Determine the [X, Y] coordinate at the center of the cell enclosing the given text.  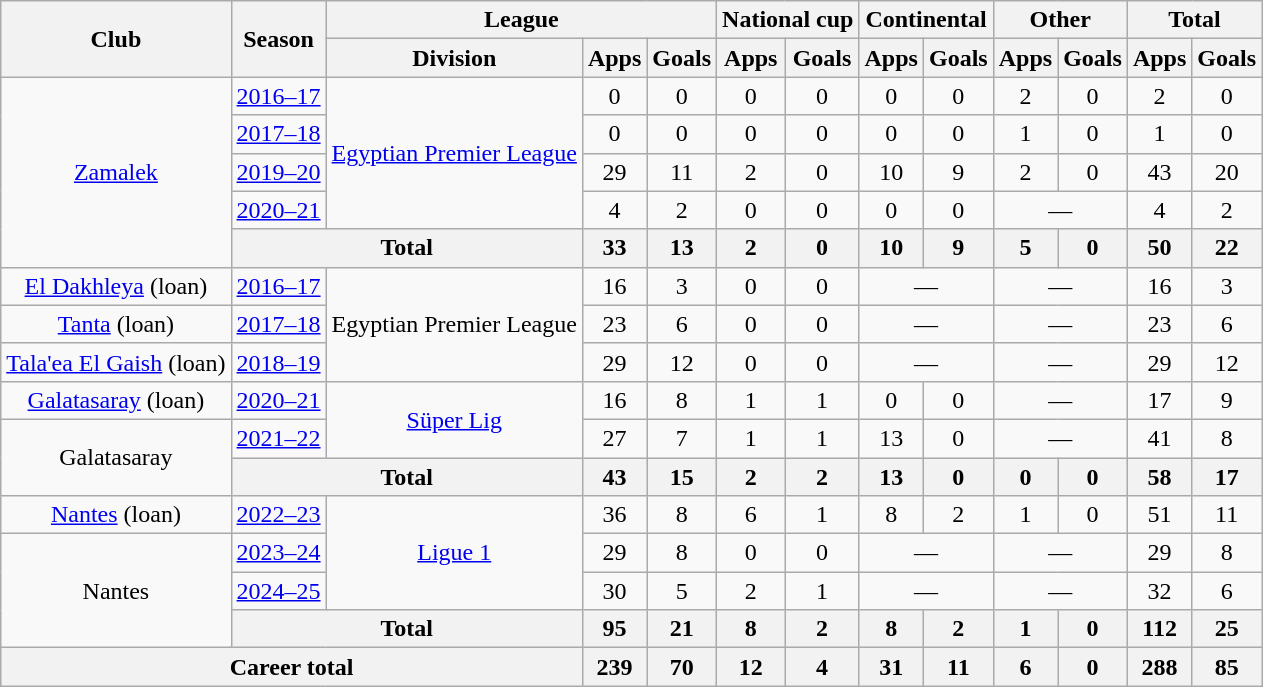
Nantes [116, 591]
El Dakhleya (loan) [116, 286]
22 [1227, 248]
15 [682, 477]
2024–25 [278, 591]
20 [1227, 172]
70 [682, 667]
2018–19 [278, 362]
51 [1159, 515]
33 [614, 248]
2023–24 [278, 553]
National cup [788, 20]
Division [454, 58]
288 [1159, 667]
League [521, 20]
Career total [292, 667]
Zamalek [116, 172]
Other [1060, 20]
30 [614, 591]
Ligue 1 [454, 553]
112 [1159, 629]
Nantes (loan) [116, 515]
Galatasaray [116, 457]
41 [1159, 438]
Tanta (loan) [116, 324]
Galatasaray (loan) [116, 400]
2021–22 [278, 438]
32 [1159, 591]
58 [1159, 477]
Süper Lig [454, 419]
31 [891, 667]
Season [278, 39]
36 [614, 515]
Continental [926, 20]
21 [682, 629]
Tala'ea El Gaish (loan) [116, 362]
95 [614, 629]
239 [614, 667]
25 [1227, 629]
2022–23 [278, 515]
27 [614, 438]
7 [682, 438]
85 [1227, 667]
Club [116, 39]
2019–20 [278, 172]
50 [1159, 248]
